Find where the given text appears and provide that cell's center as (X, Y) coordinate. 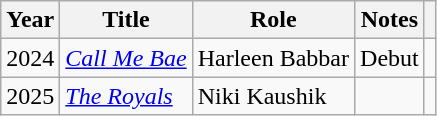
Year (30, 20)
Call Me Bae (126, 58)
2024 (30, 58)
Harleen Babbar (273, 58)
Title (126, 20)
Debut (390, 58)
Notes (390, 20)
Role (273, 20)
2025 (30, 96)
The Royals (126, 96)
Niki Kaushik (273, 96)
